Detect which cell encompasses the target text, then output its [X, Y] center coordinate. 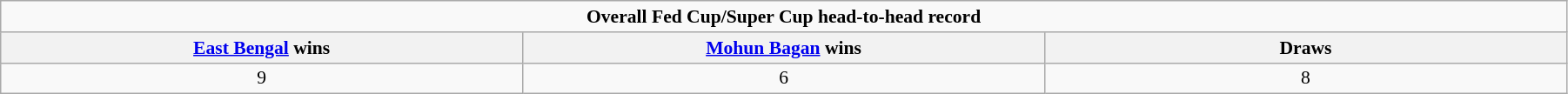
Draws [1306, 48]
9 [262, 78]
8 [1306, 78]
Mohun Bagan wins [784, 48]
East Bengal wins [262, 48]
Overall Fed Cup/Super Cup head-to-head record [784, 17]
6 [784, 78]
